Determine the (x, y) coordinate at the center of the cell enclosing the given text.  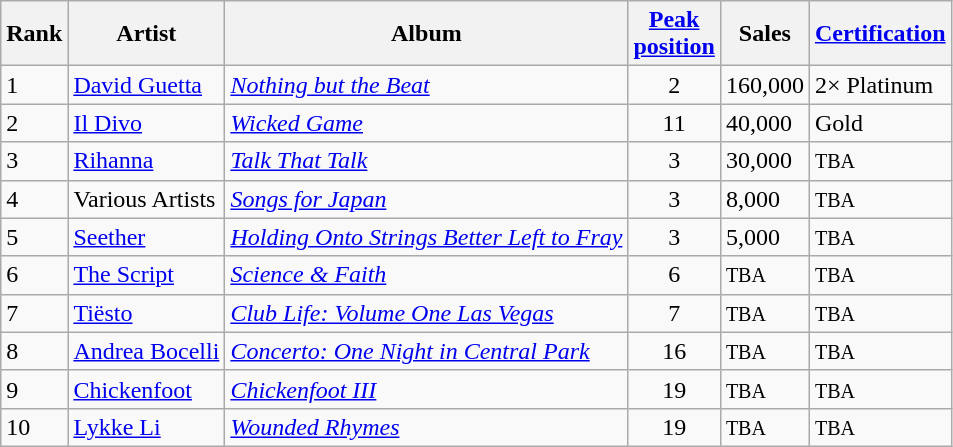
Science & Faith (426, 275)
Sales (764, 34)
4 (34, 199)
Artist (146, 34)
Album (426, 34)
Il Divo (146, 123)
Rank (34, 34)
30,000 (764, 161)
Concerto: One Night in Central Park (426, 351)
Holding Onto Strings Better Left to Fray (426, 237)
Lykke Li (146, 427)
10 (34, 427)
Talk That Talk (426, 161)
Chickenfoot (146, 389)
Wounded Rhymes (426, 427)
Peakposition (674, 34)
5 (34, 237)
8 (34, 351)
Club Life: Volume One Las Vegas (426, 313)
160,000 (764, 85)
Wicked Game (426, 123)
Tiësto (146, 313)
Seether (146, 237)
5,000 (764, 237)
Andrea Bocelli (146, 351)
11 (674, 123)
Certification (880, 34)
Nothing but the Beat (426, 85)
Gold (880, 123)
16 (674, 351)
Various Artists (146, 199)
Chickenfoot III (426, 389)
David Guetta (146, 85)
Rihanna (146, 161)
9 (34, 389)
2× Platinum (880, 85)
8,000 (764, 199)
1 (34, 85)
Songs for Japan (426, 199)
The Script (146, 275)
40,000 (764, 123)
